Capture the cell that displays the provided text and extract its (X, Y) central coordinate. 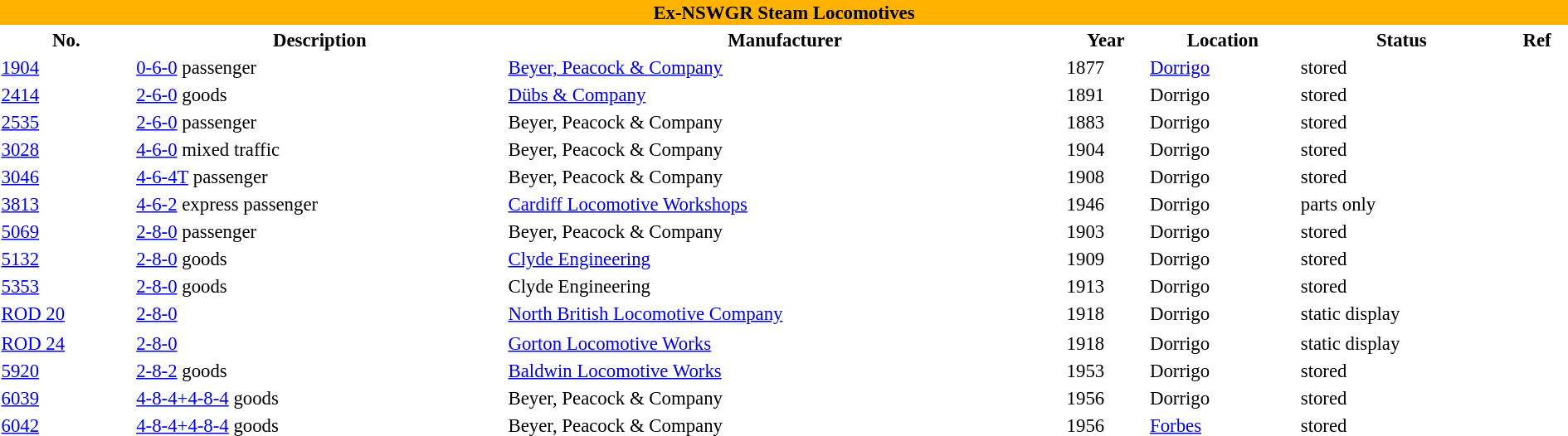
3046 (66, 177)
1891 (1105, 94)
Description (320, 40)
0-6-0 passenger (320, 67)
Dübs & Company (785, 94)
parts only (1401, 204)
2-6-0 goods (320, 94)
5132 (66, 259)
No. (66, 40)
1946 (1105, 204)
1913 (1105, 286)
4-6-4T passenger (320, 177)
5069 (66, 231)
1883 (1105, 122)
4-6-0 mixed traffic (320, 149)
1903 (1105, 231)
2535 (66, 122)
2-8-0 passenger (320, 231)
1953 (1105, 371)
Year (1105, 40)
1877 (1105, 67)
Status (1401, 40)
4-6-2 express passenger (320, 204)
North British Locomotive Company (785, 313)
ROD 20 (66, 313)
Location (1223, 40)
3028 (66, 149)
5353 (66, 286)
Ex-NSWGR Steam Locomotives (784, 12)
2-6-0 passenger (320, 122)
Gorton Locomotive Works (785, 343)
3813 (66, 204)
5920 (66, 371)
2-8-2 goods (320, 371)
Manufacturer (785, 40)
1908 (1105, 177)
2414 (66, 94)
Baldwin Locomotive Works (785, 371)
Cardiff Locomotive Workshops (785, 204)
1956 (1105, 398)
ROD 24 (66, 343)
Ref (1536, 40)
1909 (1105, 259)
4-8-4+4-8-4 goods (320, 398)
6039 (66, 398)
